Locate the cell with the specified text and output its (x, y) center coordinate. 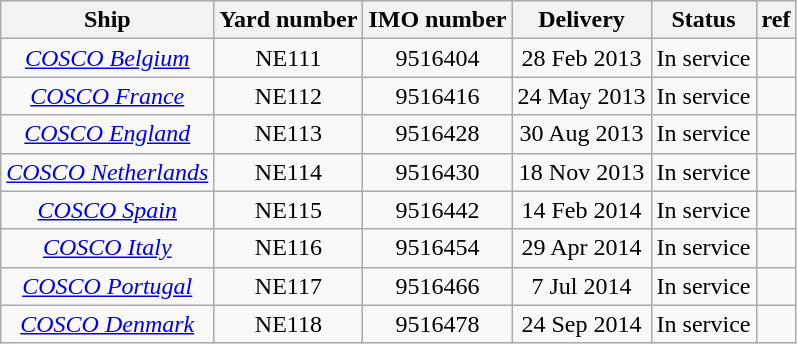
COSCO England (108, 134)
NE115 (288, 210)
COSCO Belgium (108, 58)
30 Aug 2013 (582, 134)
24 May 2013 (582, 96)
14 Feb 2014 (582, 210)
29 Apr 2014 (582, 248)
Ship (108, 20)
COSCO Italy (108, 248)
24 Sep 2014 (582, 324)
Yard number (288, 20)
COSCO Spain (108, 210)
28 Feb 2013 (582, 58)
NE111 (288, 58)
COSCO Denmark (108, 324)
NE113 (288, 134)
9516466 (438, 286)
COSCO Netherlands (108, 172)
18 Nov 2013 (582, 172)
COSCO France (108, 96)
9516442 (438, 210)
9516416 (438, 96)
7 Jul 2014 (582, 286)
9516478 (438, 324)
NE118 (288, 324)
NE117 (288, 286)
NE116 (288, 248)
ref (776, 20)
IMO number (438, 20)
COSCO Portugal (108, 286)
NE114 (288, 172)
NE112 (288, 96)
9516404 (438, 58)
9516428 (438, 134)
Delivery (582, 20)
9516430 (438, 172)
Status (704, 20)
9516454 (438, 248)
